For the text-containing cell, return its midpoint in (x, y) coordinate format. 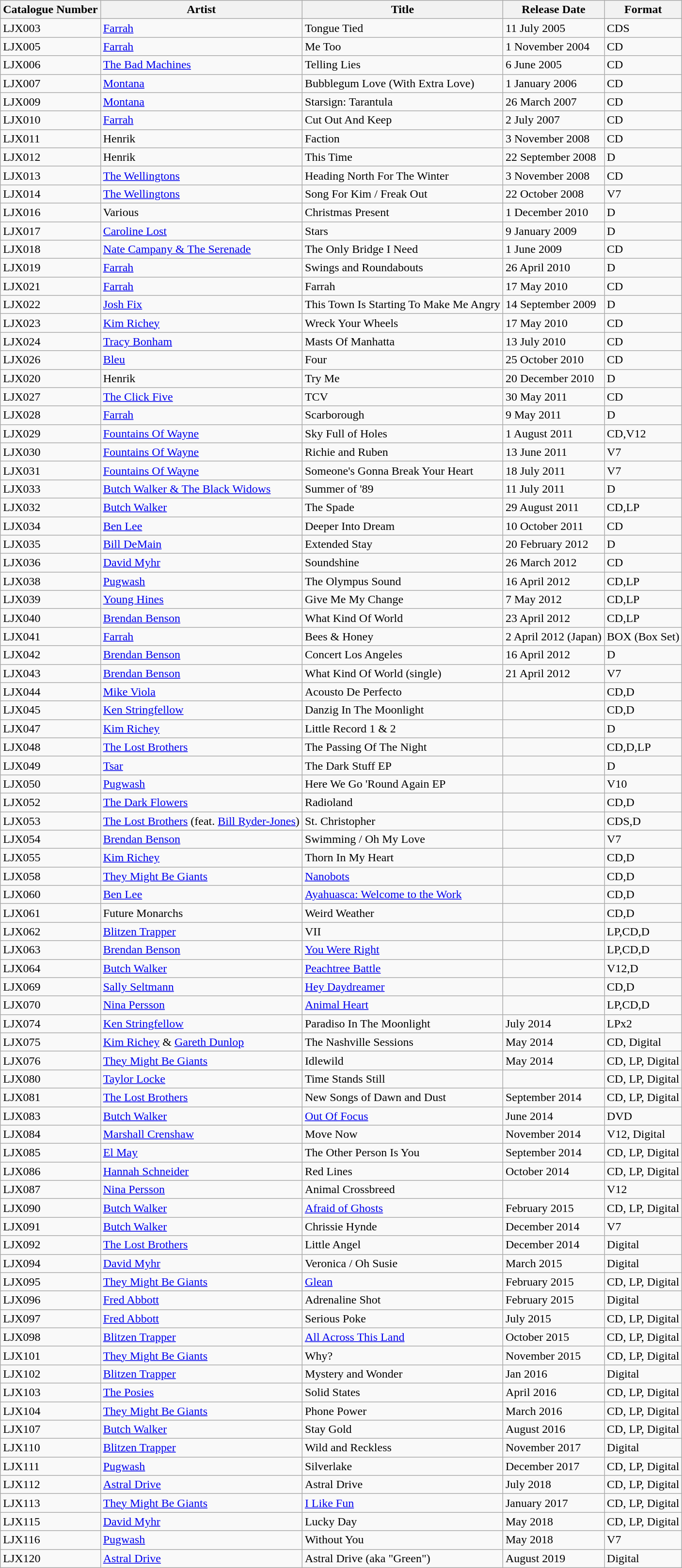
LJX103 (50, 1392)
1 December 2010 (554, 212)
Starsign: Tarantula (402, 102)
Astral Drive (aka "Green") (402, 1558)
1 August 2011 (554, 434)
LJX069 (50, 987)
Stars (402, 231)
Richie and Ruben (402, 452)
Without You (402, 1540)
11 July 2005 (554, 28)
LJX010 (50, 120)
Future Monarchs (201, 913)
Animal Crossbreed (402, 1190)
Mystery and Wonder (402, 1374)
Weird Weather (402, 913)
Scarborough (402, 415)
The Passing Of The Night (402, 747)
Paradiso In The Moonlight (402, 1024)
Here We Go 'Round Again EP (402, 784)
LJX026 (50, 360)
LJX094 (50, 1263)
July 2014 (554, 1024)
Time Stands Still (402, 1079)
LJX086 (50, 1171)
LJX110 (50, 1448)
LJX029 (50, 434)
21 April 2012 (554, 673)
Wreck Your Wheels (402, 323)
22 October 2008 (554, 194)
Hey Daydreamer (402, 987)
VII (402, 931)
LJX085 (50, 1153)
Danzig In The Moonlight (402, 710)
LJX055 (50, 858)
LJX003 (50, 28)
Glean (402, 1282)
Serious Poke (402, 1319)
Veronica / Oh Susie (402, 1263)
Extended Stay (402, 544)
October 2015 (554, 1337)
Soundshine (402, 563)
14 September 2009 (554, 305)
Format (643, 10)
Marshall Crenshaw (201, 1134)
LJX047 (50, 729)
New Songs of Dawn and Dust (402, 1097)
LJX049 (50, 765)
Deeper Into Dream (402, 526)
Artist (201, 10)
Acousto De Perfecto (402, 692)
Josh Fix (201, 305)
Silverlake (402, 1466)
Give Me My Change (402, 600)
The Olympus Sound (402, 581)
Red Lines (402, 1171)
LJX113 (50, 1503)
LJX014 (50, 194)
LJX024 (50, 342)
23 April 2012 (554, 618)
Move Now (402, 1134)
Nanobots (402, 876)
Jan 2016 (554, 1374)
Bees & Honey (402, 637)
LJX033 (50, 489)
LPx2 (643, 1024)
LJX022 (50, 305)
Young Hines (201, 600)
Me Too (402, 47)
The Spade (402, 507)
LJX098 (50, 1337)
LJX032 (50, 507)
Tsar (201, 765)
V12,D (643, 968)
Kim Richey & Gareth Dunlop (201, 1042)
LJX104 (50, 1411)
LJX115 (50, 1521)
December 2017 (554, 1466)
Tracy Bonham (201, 342)
Bill DeMain (201, 544)
August 2019 (554, 1558)
Someone's Gonna Break Your Heart (402, 470)
This Town Is Starting To Make Me Angry (402, 305)
Why? (402, 1355)
All Across This Land (402, 1337)
CDS (643, 28)
V12 (643, 1190)
Out Of Focus (402, 1116)
Stay Gold (402, 1429)
Wild and Reckless (402, 1448)
LJX011 (50, 139)
LJX028 (50, 415)
LJX120 (50, 1558)
LJX005 (50, 47)
March 2016 (554, 1411)
Swings and Roundabouts (402, 268)
Animal Heart (402, 1005)
LJX058 (50, 876)
LJX080 (50, 1079)
LJX012 (50, 157)
26 April 2010 (554, 268)
Telling Lies (402, 65)
Song For Kim / Freak Out (402, 194)
Title (402, 10)
LJX017 (50, 231)
LJX006 (50, 65)
LJX043 (50, 673)
LJX076 (50, 1060)
August 2016 (554, 1429)
Nate Campany & The Serenade (201, 249)
The Dark Flowers (201, 802)
November 2017 (554, 1448)
LJX070 (50, 1005)
LJX021 (50, 286)
July 2015 (554, 1319)
LJX062 (50, 931)
April 2016 (554, 1392)
Radioland (402, 802)
LJX050 (50, 784)
25 October 2010 (554, 360)
The Nashville Sessions (402, 1042)
Ayahuasca: Welcome to the Work (402, 895)
LJX016 (50, 212)
Lucky Day (402, 1521)
9 May 2011 (554, 415)
LJX087 (50, 1190)
LJX053 (50, 821)
18 July 2011 (554, 470)
LJX092 (50, 1245)
The Only Bridge I Need (402, 249)
You Were Right (402, 950)
LJX019 (50, 268)
LJX064 (50, 968)
Release Date (554, 10)
13 July 2010 (554, 342)
LJX040 (50, 618)
LJX083 (50, 1116)
The Lost Brothers (feat. Bill Ryder-Jones) (201, 821)
Various (201, 212)
Solid States (402, 1392)
Phone Power (402, 1411)
El May (201, 1153)
LJX063 (50, 950)
Masts Of Manhatta (402, 342)
V12, Digital (643, 1134)
LJX007 (50, 83)
Swimming / Oh My Love (402, 839)
22 September 2008 (554, 157)
1 June 2009 (554, 249)
LJX061 (50, 913)
The Posies (201, 1392)
Chrissie Hynde (402, 1226)
Concert Los Angeles (402, 655)
BOX (Box Set) (643, 637)
LJX009 (50, 102)
Bubblegum Love (With Extra Love) (402, 83)
The Bad Machines (201, 65)
LJX107 (50, 1429)
29 August 2011 (554, 507)
LJX045 (50, 710)
LJX090 (50, 1208)
Peachtree Battle (402, 968)
1 January 2006 (554, 83)
2 July 2007 (554, 120)
LJX060 (50, 895)
Hannah Schneider (201, 1171)
CD,V12 (643, 434)
13 June 2011 (554, 452)
Faction (402, 139)
November 2015 (554, 1355)
LJX081 (50, 1097)
LJX091 (50, 1226)
I Like Fun (402, 1503)
LJX075 (50, 1042)
LJX054 (50, 839)
30 May 2011 (554, 397)
LJX039 (50, 600)
Butch Walker & The Black Widows (201, 489)
LJX048 (50, 747)
LJX097 (50, 1319)
LJX035 (50, 544)
Cut Out And Keep (402, 120)
LJX018 (50, 249)
The Click Five (201, 397)
Summer of '89 (402, 489)
November 2014 (554, 1134)
26 March 2007 (554, 102)
TCV (402, 397)
What Kind Of World (single) (402, 673)
Mike Viola (201, 692)
V10 (643, 784)
20 February 2012 (554, 544)
CD, Digital (643, 1042)
LJX084 (50, 1134)
Taylor Locke (201, 1079)
LJX030 (50, 452)
DVD (643, 1116)
What Kind Of World (402, 618)
January 2017 (554, 1503)
July 2018 (554, 1485)
Sally Seltmann (201, 987)
LJX102 (50, 1374)
CD,D,LP (643, 747)
LJX074 (50, 1024)
26 March 2012 (554, 563)
LJX023 (50, 323)
Tongue Tied (402, 28)
11 July 2011 (554, 489)
2 April 2012 (Japan) (554, 637)
LJX042 (50, 655)
This Time (402, 157)
7 May 2012 (554, 600)
CDS,D (643, 821)
Catalogue Number (50, 10)
Caroline Lost (201, 231)
St. Christopher (402, 821)
6 June 2005 (554, 65)
March 2015 (554, 1263)
Try Me (402, 378)
Bleu (201, 360)
Thorn In My Heart (402, 858)
Little Angel (402, 1245)
LJX101 (50, 1355)
LJX020 (50, 378)
LJX027 (50, 397)
Christmas Present (402, 212)
LJX013 (50, 175)
The Other Person Is You (402, 1153)
Heading North For The Winter (402, 175)
October 2014 (554, 1171)
LJX044 (50, 692)
LJX034 (50, 526)
LJX096 (50, 1300)
Four (402, 360)
June 2014 (554, 1116)
LJX036 (50, 563)
LJX112 (50, 1485)
9 January 2009 (554, 231)
LJX041 (50, 637)
Sky Full of Holes (402, 434)
LJX116 (50, 1540)
LJX031 (50, 470)
1 November 2004 (554, 47)
10 October 2011 (554, 526)
Adrenaline Shot (402, 1300)
LJX111 (50, 1466)
Idlewild (402, 1060)
The Dark Stuff EP (402, 765)
20 December 2010 (554, 378)
Afraid of Ghosts (402, 1208)
LJX095 (50, 1282)
LJX052 (50, 802)
LJX038 (50, 581)
Little Record 1 & 2 (402, 729)
